Return (x, y) of the center of cell containing provided text 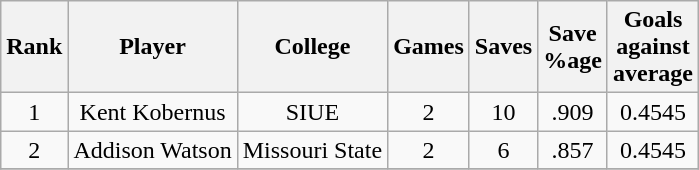
Goals againstaverage (652, 47)
Kent Kobernus (152, 112)
Player (152, 47)
Rank (34, 47)
6 (503, 150)
1 (34, 112)
Games (429, 47)
.857 (573, 150)
Saves (503, 47)
.909 (573, 112)
SIUE (312, 112)
10 (503, 112)
Save%age (573, 47)
Missouri State (312, 150)
College (312, 47)
Addison Watson (152, 150)
